Provide the (x, y) coordinate of the cell's center where the given text is located.  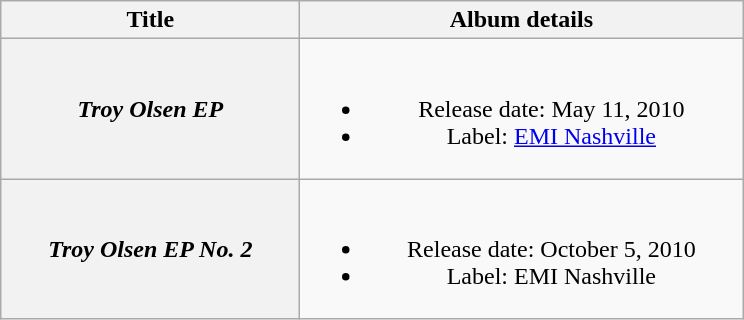
Release date: October 5, 2010Label: EMI Nashville (522, 249)
Troy Olsen EP No. 2 (150, 249)
Release date: May 11, 2010Label: EMI Nashville (522, 109)
Troy Olsen EP (150, 109)
Album details (522, 20)
Title (150, 20)
